Provide the (x, y) coordinate of the cell's center where the given text is located.  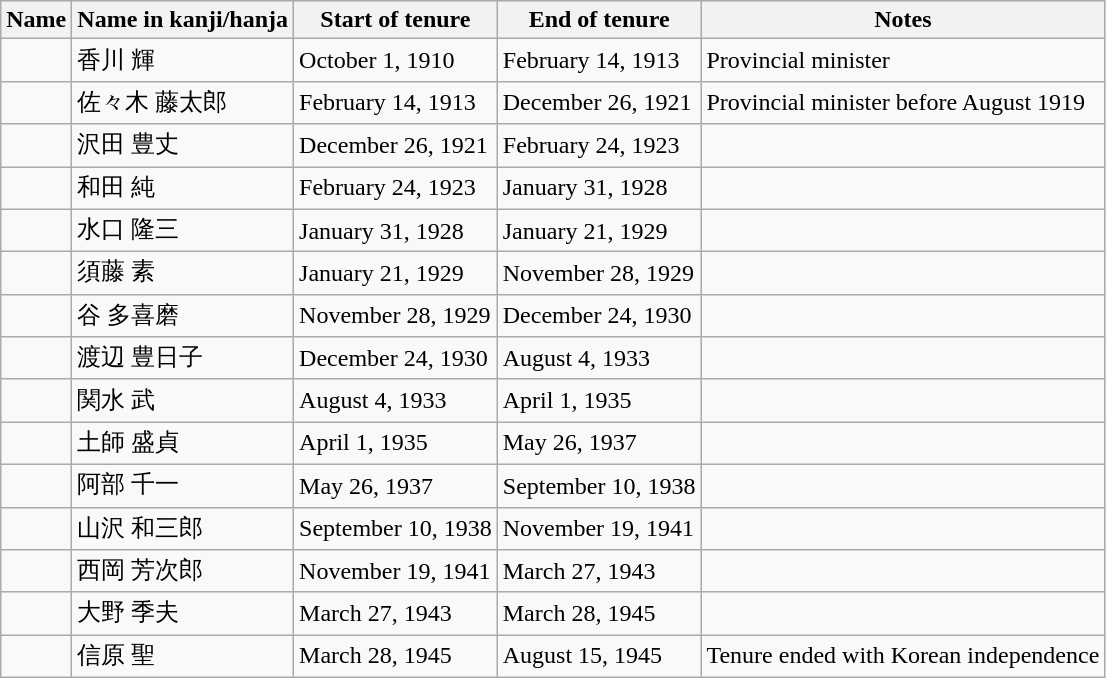
関水 武 (183, 400)
山沢 和三郎 (183, 528)
渡辺 豊日子 (183, 358)
End of tenure (599, 20)
香川 輝 (183, 60)
沢田 豊丈 (183, 146)
和田 純 (183, 188)
谷 多喜磨 (183, 316)
Name (36, 20)
西岡 芳次郎 (183, 572)
阿部 千一 (183, 486)
須藤 素 (183, 274)
Notes (903, 20)
Provincial minister (903, 60)
Tenure ended with Korean independence (903, 656)
佐々木 藤太郎 (183, 102)
Start of tenure (396, 20)
水口 隆三 (183, 230)
Name in kanji/hanja (183, 20)
October 1, 1910 (396, 60)
大野 季夫 (183, 614)
土師 盛貞 (183, 444)
Provincial minister before August 1919 (903, 102)
信原 聖 (183, 656)
August 15, 1945 (599, 656)
